Return [x, y] of the center of cell containing provided text 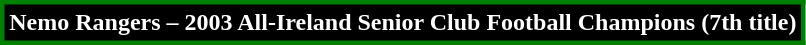
Nemo Rangers – 2003 All-Ireland Senior Club Football Champions (7th title) [402, 22]
